Search for the cell housing the specified text and yield its (x, y) center coordinate. 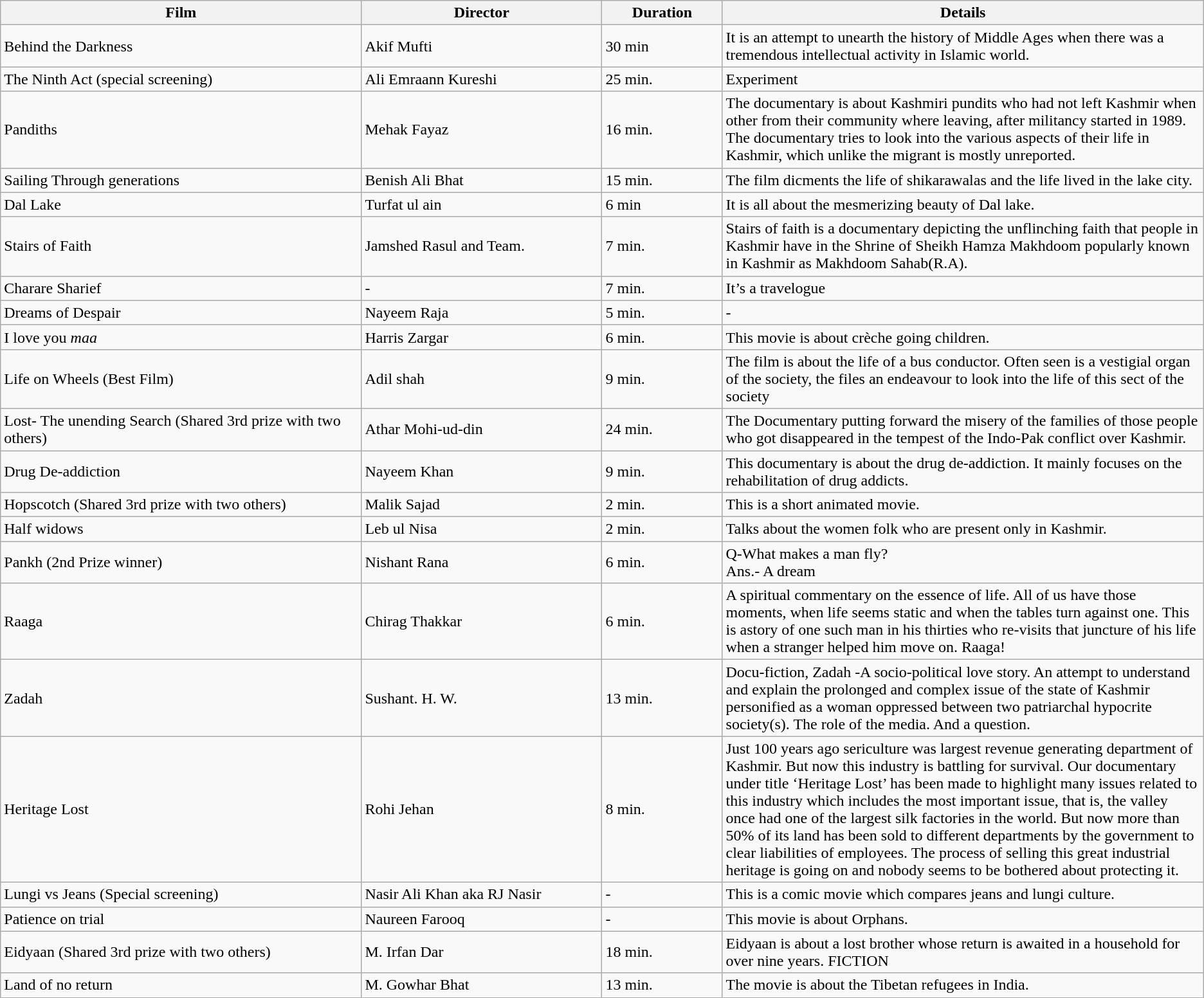
Land of no return (181, 985)
16 min. (662, 130)
The Ninth Act (special screening) (181, 79)
Half widows (181, 529)
30 min (662, 46)
Eidyaan is about a lost brother whose return is awaited in a household for over nine years. FICTION (963, 952)
Patience on trial (181, 919)
Details (963, 13)
5 min. (662, 313)
Nishant Rana (482, 562)
Life on Wheels (Best Film) (181, 379)
Sushant. H. W. (482, 698)
Director (482, 13)
Benish Ali Bhat (482, 180)
It’s a travelogue (963, 288)
Akif Mufti (482, 46)
Rohi Jehan (482, 809)
I love you maa (181, 337)
This movie is about crèche going children. (963, 337)
Jamshed Rasul and Team. (482, 246)
8 min. (662, 809)
Mehak Fayaz (482, 130)
Nasir Ali Khan aka RJ Nasir (482, 894)
Leb ul Nisa (482, 529)
It is all about the mesmerizing beauty of Dal lake. (963, 204)
Film (181, 13)
Dreams of Despair (181, 313)
Athar Mohi-ud-din (482, 430)
Nayeem Raja (482, 313)
M. Irfan Dar (482, 952)
Hopscotch (Shared 3rd prize with two others) (181, 505)
Zadah (181, 698)
The film dicments the life of shikarawalas and the life lived in the lake city. (963, 180)
Nayeem Khan (482, 471)
Heritage Lost (181, 809)
Adil shah (482, 379)
M. Gowhar Bhat (482, 985)
The Documentary putting forward the misery of the families of those people who got disappeared in the tempest of the Indo-Pak conflict over Kashmir. (963, 430)
The movie is about the Tibetan refugees in India. (963, 985)
25 min. (662, 79)
Lungi vs Jeans (Special screening) (181, 894)
This documentary is about the drug de-addiction. It mainly focuses on the rehabilitation of drug addicts. (963, 471)
Drug De-addiction (181, 471)
24 min. (662, 430)
Malik Sajad (482, 505)
This is a comic movie which compares jeans and lungi culture. (963, 894)
Duration (662, 13)
Stairs of Faith (181, 246)
Behind the Darkness (181, 46)
15 min. (662, 180)
Pandiths (181, 130)
Turfat ul ain (482, 204)
Chirag Thakkar (482, 621)
Charare Sharief (181, 288)
Talks about the women folk who are present only in Kashmir. (963, 529)
Sailing Through generations (181, 180)
Raaga (181, 621)
It is an attempt to unearth the history of Middle Ages when there was a tremendous intellectual activity in Islamic world. (963, 46)
6 min (662, 204)
Eidyaan (Shared 3rd prize with two others) (181, 952)
Q-What makes a man fly?Ans.- A dream (963, 562)
Pankh (2nd Prize winner) (181, 562)
This is a short animated movie. (963, 505)
This movie is about Orphans. (963, 919)
Experiment (963, 79)
Dal Lake (181, 204)
18 min. (662, 952)
Naureen Farooq (482, 919)
Lost- The unending Search (Shared 3rd prize with two others) (181, 430)
Ali Emraann Kureshi (482, 79)
Harris Zargar (482, 337)
